Detect which cell encompasses the target text, then output its [X, Y] center coordinate. 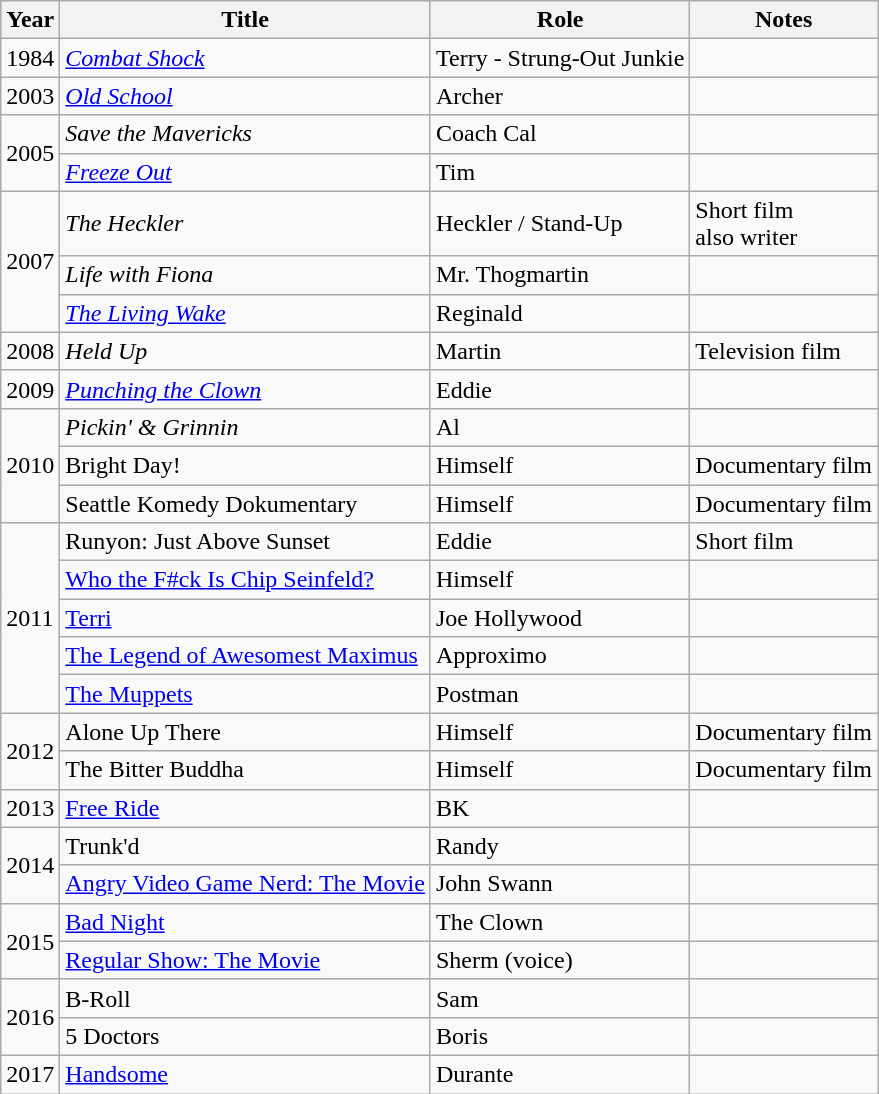
Angry Video Game Nerd: The Movie [246, 884]
Reginald [560, 313]
Approximo [560, 656]
2011 [30, 618]
Free Ride [246, 808]
Sam [560, 998]
Sherm (voice) [560, 960]
1984 [30, 58]
BK [560, 808]
2009 [30, 389]
Terri [246, 618]
Coach Cal [560, 134]
Tim [560, 172]
The Muppets [246, 694]
2014 [30, 865]
Old School [246, 96]
The Bitter Buddha [246, 770]
Role [560, 20]
2010 [30, 465]
The Clown [560, 922]
2005 [30, 153]
2012 [30, 751]
Held Up [246, 351]
Freeze Out [246, 172]
Randy [560, 846]
The Heckler [246, 224]
Bright Day! [246, 465]
2015 [30, 941]
Regular Show: The Movie [246, 960]
2017 [30, 1074]
Bad Night [246, 922]
The Living Wake [246, 313]
B-Roll [246, 998]
Punching the Clown [246, 389]
Durante [560, 1074]
The Legend of Awesomest Maximus [246, 656]
Short filmalso writer [784, 224]
Boris [560, 1036]
5 Doctors [246, 1036]
2016 [30, 1017]
Seattle Komedy Dokumentary [246, 503]
Archer [560, 96]
Save the Mavericks [246, 134]
John Swann [560, 884]
Terry - Strung-Out Junkie [560, 58]
Heckler / Stand-Up [560, 224]
2007 [30, 262]
Handsome [246, 1074]
Short film [784, 542]
Mr. Thogmartin [560, 275]
Combat Shock [246, 58]
Title [246, 20]
Year [30, 20]
Trunk'd [246, 846]
2013 [30, 808]
Postman [560, 694]
Runyon: Just Above Sunset [246, 542]
Life with Fiona [246, 275]
Al [560, 427]
Television film [784, 351]
Alone Up There [246, 732]
2008 [30, 351]
Pickin' & Grinnin [246, 427]
Joe Hollywood [560, 618]
2003 [30, 96]
Notes [784, 20]
Martin [560, 351]
Who the F#ck Is Chip Seinfeld? [246, 580]
